Return the [x, y] coordinate for the center point of the cell that contains the specified text.  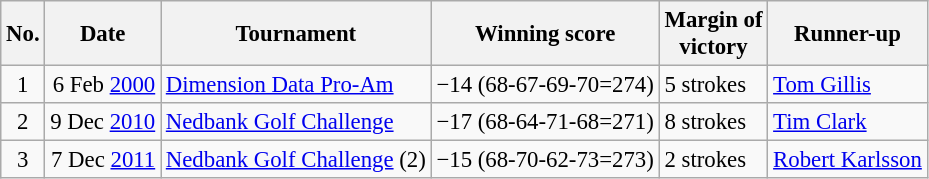
8 strokes [714, 122]
Runner-up [848, 34]
Nedbank Golf Challenge (2) [296, 160]
−17 (68-64-71-68=271) [545, 122]
Tom Gillis [848, 85]
Margin ofvictory [714, 34]
2 [23, 122]
2 strokes [714, 160]
6 Feb 2000 [103, 85]
5 strokes [714, 85]
Robert Karlsson [848, 160]
9 Dec 2010 [103, 122]
3 [23, 160]
7 Dec 2011 [103, 160]
Tournament [296, 34]
−14 (68-67-69-70=274) [545, 85]
−15 (68-70-62-73=273) [545, 160]
Tim Clark [848, 122]
Nedbank Golf Challenge [296, 122]
Winning score [545, 34]
1 [23, 85]
No. [23, 34]
Dimension Data Pro-Am [296, 85]
Date [103, 34]
